Return (X, Y) of the center of cell containing provided text 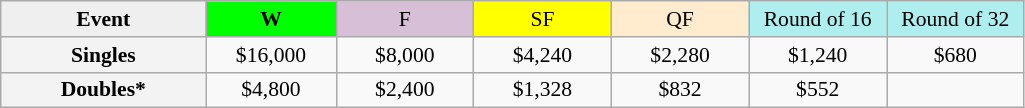
$4,800 (271, 90)
$16,000 (271, 55)
Event (104, 19)
$8,000 (405, 55)
$4,240 (543, 55)
$2,400 (405, 90)
Singles (104, 55)
Round of 32 (955, 19)
Round of 16 (818, 19)
$1,240 (818, 55)
QF (680, 19)
$552 (818, 90)
$832 (680, 90)
W (271, 19)
Doubles* (104, 90)
$2,280 (680, 55)
$1,328 (543, 90)
$680 (955, 55)
SF (543, 19)
F (405, 19)
